Provide the (x, y) coordinate of the cell's center where the given text is located.  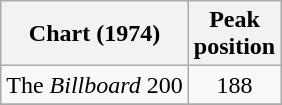
Chart (1974) (95, 34)
Peakposition (234, 34)
The Billboard 200 (95, 85)
188 (234, 85)
